Pinpoint the cell where the given text exists, returning its (x, y) midpoint coordinate. 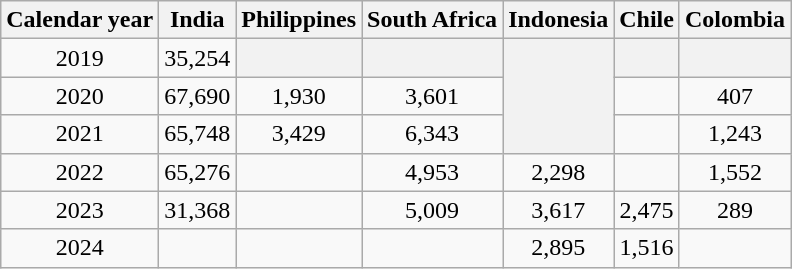
2022 (80, 172)
65,748 (198, 134)
3,617 (558, 210)
2020 (80, 96)
67,690 (198, 96)
3,601 (432, 96)
3,429 (299, 134)
65,276 (198, 172)
2023 (80, 210)
Indonesia (558, 20)
2,475 (647, 210)
2021 (80, 134)
India (198, 20)
4,953 (432, 172)
2,895 (558, 248)
289 (734, 210)
Philippines (299, 20)
Colombia (734, 20)
2,298 (558, 172)
2019 (80, 58)
1,552 (734, 172)
1,243 (734, 134)
South Africa (432, 20)
6,343 (432, 134)
Calendar year (80, 20)
31,368 (198, 210)
35,254 (198, 58)
Chile (647, 20)
5,009 (432, 210)
1,930 (299, 96)
1,516 (647, 248)
407 (734, 96)
2024 (80, 248)
